From the cell containing the given text, extract its center point as [X, Y] coordinate. 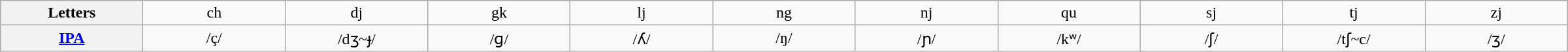
/ʎ/ [642, 38]
dj [357, 13]
sj [1211, 13]
nj [926, 13]
/ɡ/ [499, 38]
tj [1354, 13]
qu [1069, 13]
/dʒ~ɟ/ [357, 38]
/ɲ/ [926, 38]
/ç/ [214, 38]
/kʷ/ [1069, 38]
/ʃ/ [1211, 38]
IPA [72, 38]
/ʒ/ [1496, 38]
lj [642, 13]
ng [784, 13]
zj [1496, 13]
ch [214, 13]
gk [499, 13]
Letters [72, 13]
/ŋ/ [784, 38]
/tʃ~c/ [1354, 38]
